Capture the cell that displays the provided text and extract its [x, y] central coordinate. 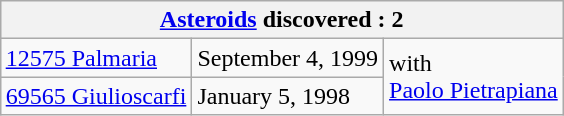
69565 Giulioscarfi [96, 96]
12575 Palmaria [96, 58]
Asteroids discovered : 2 [282, 20]
with Paolo Pietrapiana [474, 77]
September 4, 1999 [288, 58]
January 5, 1998 [288, 96]
